Capture the cell that displays the provided text and extract its [x, y] central coordinate. 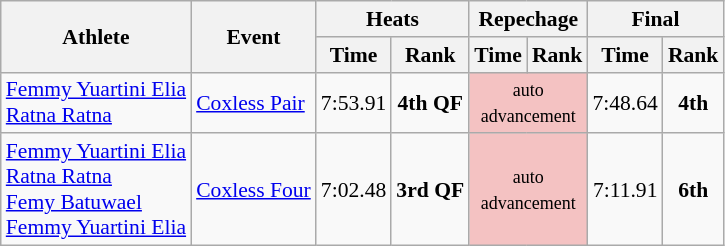
4th QF [430, 102]
7:11.91 [624, 190]
Femmy Yuartini EliaRatna Ratna [96, 102]
Heats [392, 19]
4th [694, 102]
3rd QF [430, 190]
7:53.91 [354, 102]
7:02.48 [354, 190]
7:48.64 [624, 102]
Event [254, 36]
Coxless Four [254, 190]
Femmy Yuartini EliaRatna RatnaFemy BatuwaelFemmy Yuartini Elia [96, 190]
6th [694, 190]
Coxless Pair [254, 102]
Final [655, 19]
Repechage [528, 19]
Athlete [96, 36]
